For the text-containing cell, return its midpoint in (X, Y) coordinate format. 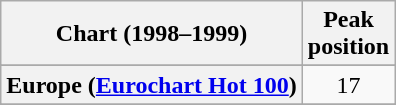
Chart (1998–1999) (152, 34)
17 (348, 85)
Peakposition (348, 34)
Europe (Eurochart Hot 100) (152, 85)
